Capture the cell that displays the provided text and extract its [X, Y] central coordinate. 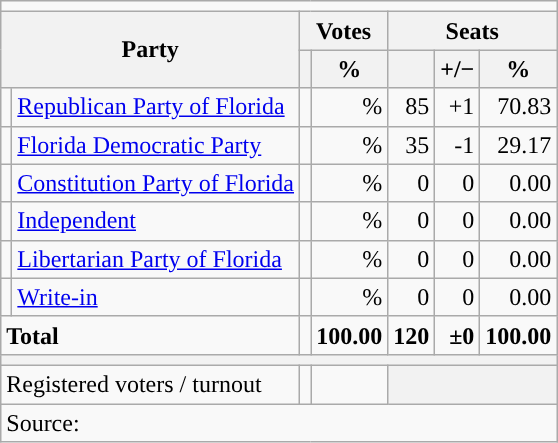
120 [412, 335]
-1 [458, 145]
Republican Party of Florida [156, 107]
Independent [156, 221]
+1 [458, 107]
Florida Democratic Party [156, 145]
Votes [344, 31]
Total [150, 335]
Write-in [156, 297]
85 [412, 107]
Seats [472, 31]
Source: [279, 423]
70.83 [518, 107]
Registered voters / turnout [150, 384]
Party [150, 50]
±0 [458, 335]
Libertarian Party of Florida [156, 259]
29.17 [518, 145]
+/− [458, 69]
35 [412, 145]
Constitution Party of Florida [156, 183]
